Capture the cell that displays the provided text and extract its (X, Y) central coordinate. 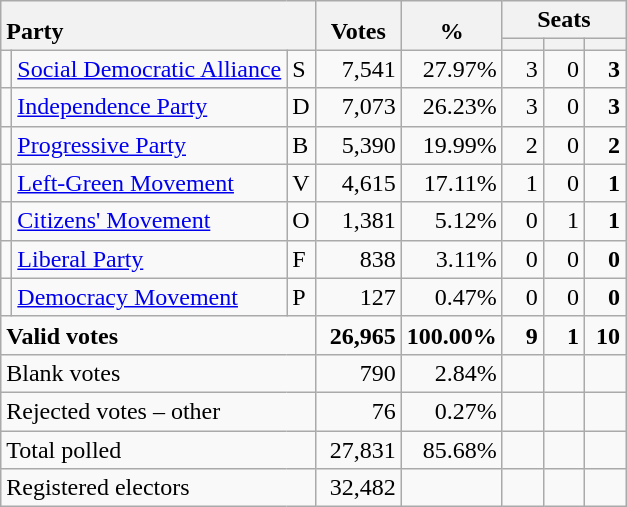
Independence Party (150, 107)
5,390 (358, 145)
3.11% (452, 259)
7,073 (358, 107)
100.00% (452, 335)
10 (604, 335)
Rejected votes – other (158, 411)
1,381 (358, 221)
V (301, 183)
D (301, 107)
Citizens' Movement (150, 221)
F (301, 259)
26.23% (452, 107)
838 (358, 259)
Social Democratic Alliance (150, 69)
% (452, 26)
Registered electors (158, 488)
5.12% (452, 221)
0.47% (452, 297)
Party (158, 26)
19.99% (452, 145)
Votes (358, 26)
Total polled (158, 449)
Blank votes (158, 373)
17.11% (452, 183)
Seats (564, 20)
85.68% (452, 449)
4,615 (358, 183)
7,541 (358, 69)
P (301, 297)
B (301, 145)
76 (358, 411)
9 (522, 335)
Progressive Party (150, 145)
27,831 (358, 449)
Liberal Party (150, 259)
S (301, 69)
790 (358, 373)
26,965 (358, 335)
Left-Green Movement (150, 183)
2.84% (452, 373)
0.27% (452, 411)
O (301, 221)
27.97% (452, 69)
Democracy Movement (150, 297)
32,482 (358, 488)
Valid votes (158, 335)
127 (358, 297)
